Find where the given text appears and provide that cell's center as (X, Y) coordinate. 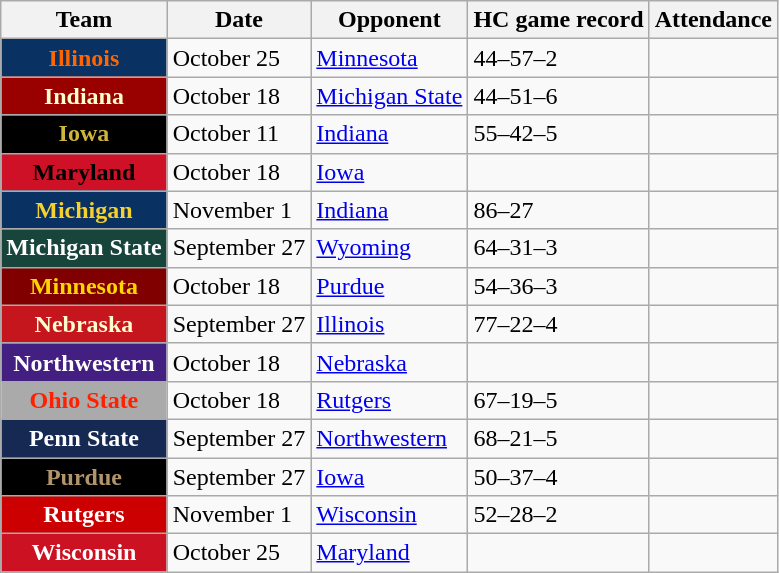
October 11 (239, 134)
86–27 (558, 210)
Wyoming (390, 248)
52–28–2 (558, 515)
77–22–4 (558, 324)
67–19–5 (558, 400)
50–37–4 (558, 477)
Penn State (84, 438)
HC game record (558, 20)
Ohio State (84, 400)
54–36–3 (558, 286)
Opponent (390, 20)
Attendance (713, 20)
44–57–2 (558, 58)
55–42–5 (558, 134)
Michigan (84, 210)
Date (239, 20)
64–31–3 (558, 248)
Team (84, 20)
68–21–5 (558, 438)
44–51–6 (558, 96)
